Search for the cell housing the specified text and yield its (x, y) center coordinate. 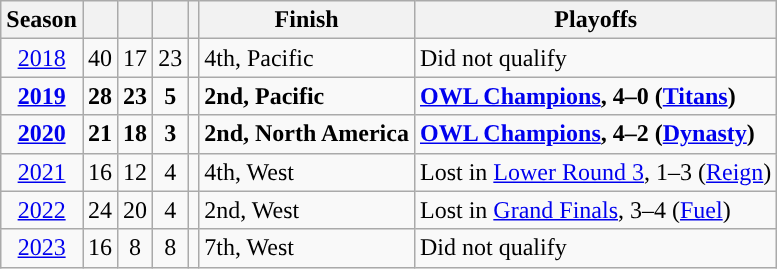
4th, Pacific (307, 58)
28 (100, 96)
4th, West (307, 172)
2021 (42, 172)
20 (136, 210)
2023 (42, 248)
2nd, North America (307, 134)
2020 (42, 134)
Season (42, 20)
18 (136, 134)
2nd, West (307, 210)
2018 (42, 58)
17 (136, 58)
2019 (42, 96)
OWL Champions, 4–0 (Titans) (595, 96)
2nd, Pacific (307, 96)
12 (136, 172)
3 (170, 134)
2022 (42, 210)
Playoffs (595, 20)
Lost in Lower Round 3, 1–3 (Reign) (595, 172)
5 (170, 96)
Finish (307, 20)
Lost in Grand Finals, 3–4 (Fuel) (595, 210)
40 (100, 58)
7th, West (307, 248)
21 (100, 134)
OWL Champions, 4–2 (Dynasty) (595, 134)
24 (100, 210)
